For the text-containing cell, return its midpoint in [x, y] coordinate format. 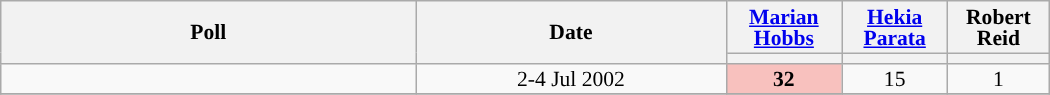
2-4 Jul 2002 [571, 78]
Marian Hobbs [784, 27]
15 [895, 78]
1 [999, 78]
Hekia Parata [895, 27]
32 [784, 78]
Date [571, 32]
Robert Reid [999, 27]
Poll [208, 32]
